Detect which cell encompasses the target text, then output its (X, Y) center coordinate. 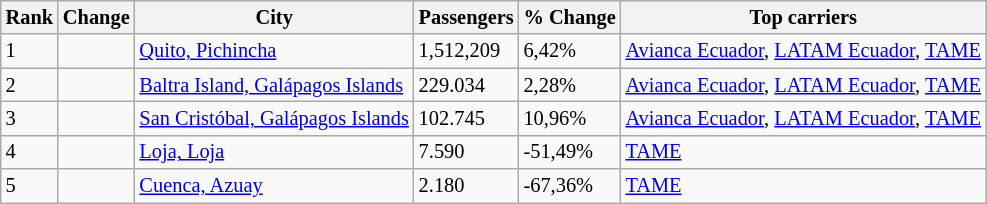
229.034 (466, 85)
San Cristóbal, Galápagos Islands (274, 118)
3 (30, 118)
-67,36% (570, 186)
7.590 (466, 152)
1,512,209 (466, 51)
6,42% (570, 51)
Top carriers (804, 17)
Cuenca, Azuay (274, 186)
Loja, Loja (274, 152)
-51,49% (570, 152)
% Change (570, 17)
Rank (30, 17)
2.180 (466, 186)
Quito, Pichincha (274, 51)
5 (30, 186)
Change (96, 17)
1 (30, 51)
Passengers (466, 17)
City (274, 17)
10,96% (570, 118)
2 (30, 85)
4 (30, 152)
2,28% (570, 85)
102.745 (466, 118)
Baltra Island, Galápagos Islands (274, 85)
